Provide the (x, y) coordinate of the cell's center where the given text is located.  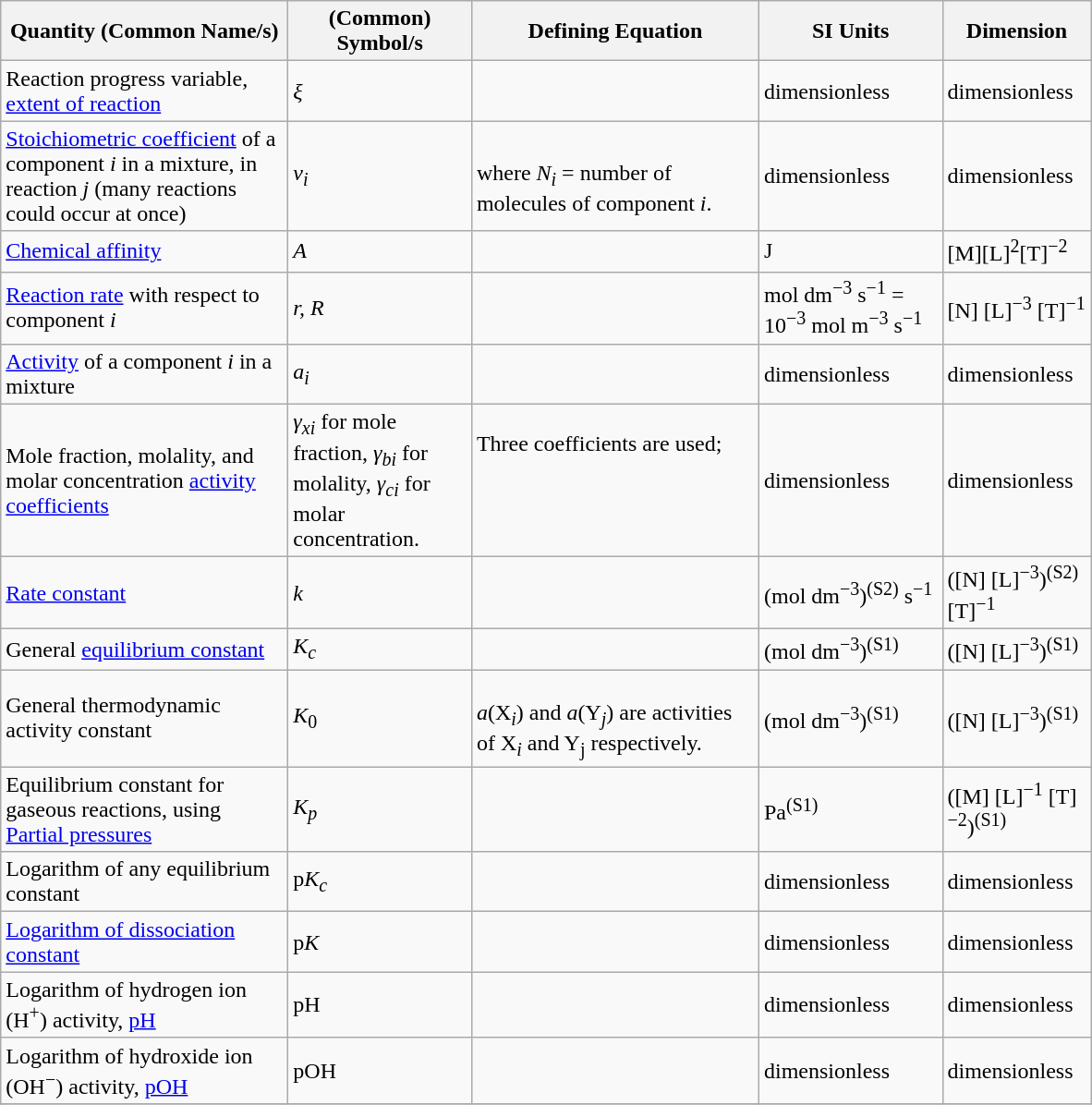
Three coefficients are used; (615, 480)
([M] [L]−1 [T]−2)(S1) (1016, 809)
ξ (381, 91)
mol dm−3 s−1 = 10−3 mol m−3 s−1 (850, 308)
Kp (381, 809)
Dimension (1016, 31)
Chemical affinity (144, 251)
[M][L]2[T]−2 (1016, 251)
Pa(S1) (850, 809)
Defining Equation (615, 31)
Reaction progress variable, extent of reaction (144, 91)
Equilibrium constant for gaseous reactions, using Partial pressures (144, 809)
Quantity (Common Name/s) (144, 31)
[N] [L]−3 [T]−1 (1016, 308)
Logarithm of hydrogen ion (H+) activity, pH (144, 1005)
General equilibrium constant (144, 650)
K0 (381, 719)
r, R (381, 308)
Kc (381, 650)
γxi for mole fraction, γbi for molality, γci for molar concentration. (381, 480)
Activity of a component i in a mixture (144, 375)
Stoichiometric coefficient of a component i in a mixture, in reaction j (many reactions could occur at once) (144, 176)
([N] [L]−3)(S2) [T]−1 (1016, 593)
a(Xi) and a(Yj) are activities of Xi and Yj respectively. (615, 719)
A (381, 251)
Logarithm of any equilibrium constant (144, 881)
pOH (381, 1071)
General thermodynamic activity constant (144, 719)
k (381, 593)
Mole fraction, molality, and molar concentration activity coefficients (144, 480)
Rate constant (144, 593)
Logarithm of dissociation constant (144, 942)
νi (381, 176)
(mol dm−3)(S2) s−1 (850, 593)
pK (381, 942)
Logarithm of hydroxide ion (OH−) activity, pOH (144, 1071)
Reaction rate with respect to component i (144, 308)
pKc (381, 881)
SI Units (850, 31)
(Common) Symbol/s (381, 31)
pH (381, 1005)
ai (381, 375)
J (850, 251)
where Ni = number of molecules of component i. (615, 176)
